Output the [X, Y] coordinate of the center of the cell containing the given text.  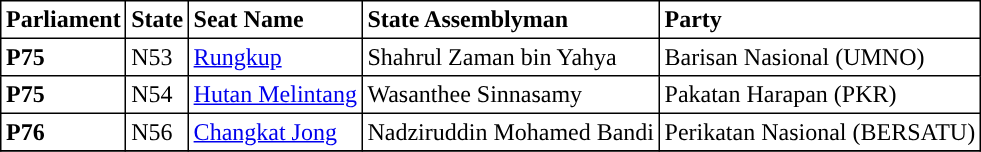
N56 [157, 132]
N53 [157, 57]
Rungkup [275, 57]
Nadziruddin Mohamed Bandi [510, 132]
Perikatan Nasional (BERSATU) [820, 132]
Pakatan Harapan (PKR) [820, 95]
Seat Name [275, 20]
State [157, 20]
Shahrul Zaman bin Yahya [510, 57]
Party [820, 20]
Barisan Nasional (UMNO) [820, 57]
N54 [157, 95]
P76 [64, 132]
Changkat Jong [275, 132]
Hutan Melintang [275, 95]
Wasanthee Sinnasamy [510, 95]
State Assemblyman [510, 20]
Parliament [64, 20]
